Capture the cell that displays the provided text and extract its [x, y] central coordinate. 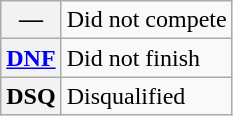
Did not compete [146, 20]
DSQ [31, 96]
— [31, 20]
Did not finish [146, 58]
Disqualified [146, 96]
DNF [31, 58]
